Output the (x, y) coordinate of the center of the cell containing the given text.  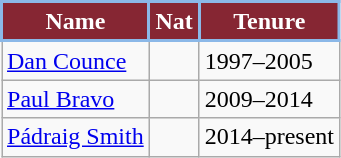
Nat (174, 22)
Dan Counce (76, 60)
2014–present (269, 137)
2009–2014 (269, 99)
Pádraig Smith (76, 137)
Name (76, 22)
Tenure (269, 22)
Paul Bravo (76, 99)
1997–2005 (269, 60)
